For the text-containing cell, return its midpoint in [X, Y] coordinate format. 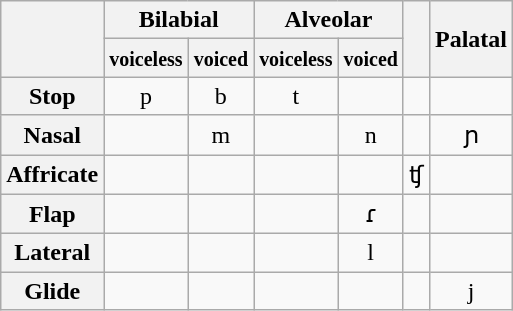
l [370, 253]
Stop [52, 96]
Glide [52, 291]
Flap [52, 214]
m [220, 135]
p [146, 96]
b [220, 96]
t [296, 96]
Alveolar [329, 20]
ɲ [470, 135]
Lateral [52, 253]
n [370, 135]
Nasal [52, 135]
Affricate [52, 174]
ɾ [370, 214]
Palatal [470, 39]
j [470, 291]
ʧ [416, 174]
Bilabial [179, 20]
